Find where the given text appears and provide that cell's center as [X, Y] coordinate. 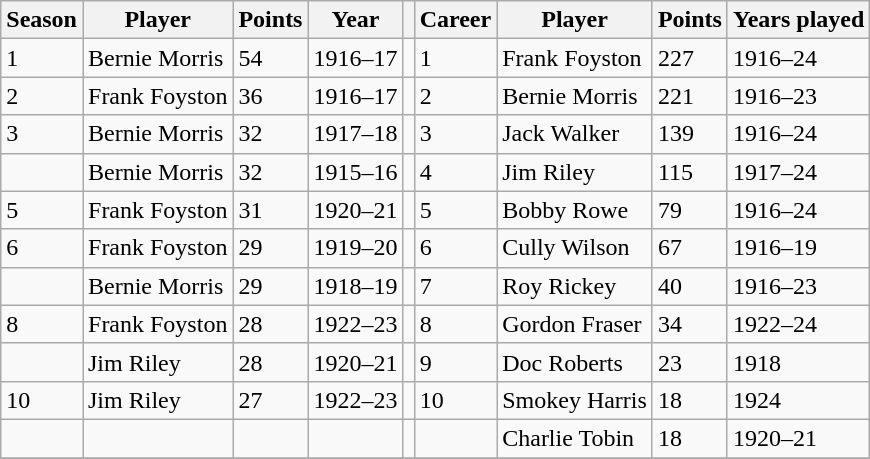
Roy Rickey [575, 286]
Career [456, 20]
1915–16 [356, 172]
23 [690, 362]
1916–19 [798, 248]
1918–19 [356, 286]
Year [356, 20]
4 [456, 172]
34 [690, 324]
Bobby Rowe [575, 210]
221 [690, 96]
Jack Walker [575, 134]
27 [270, 400]
36 [270, 96]
54 [270, 58]
Season [42, 20]
40 [690, 286]
79 [690, 210]
9 [456, 362]
Doc Roberts [575, 362]
1924 [798, 400]
Smokey Harris [575, 400]
1918 [798, 362]
1919–20 [356, 248]
115 [690, 172]
Years played [798, 20]
227 [690, 58]
31 [270, 210]
Charlie Tobin [575, 438]
1922–24 [798, 324]
67 [690, 248]
Cully Wilson [575, 248]
1917–18 [356, 134]
7 [456, 286]
139 [690, 134]
Gordon Fraser [575, 324]
1917–24 [798, 172]
